Detect which cell encompasses the target text, then output its [x, y] center coordinate. 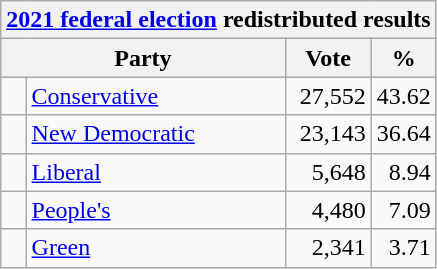
36.64 [404, 134]
Party [143, 58]
7.09 [404, 210]
New Democratic [156, 134]
3.71 [404, 248]
Liberal [156, 172]
Green [156, 248]
27,552 [328, 96]
5,648 [328, 172]
2,341 [328, 248]
23,143 [328, 134]
2021 federal election redistributed results [218, 20]
Conservative [156, 96]
% [404, 58]
4,480 [328, 210]
43.62 [404, 96]
Vote [328, 58]
People's [156, 210]
8.94 [404, 172]
